Scan for the cell matching the given text and deliver its [X, Y] coordinate at center. 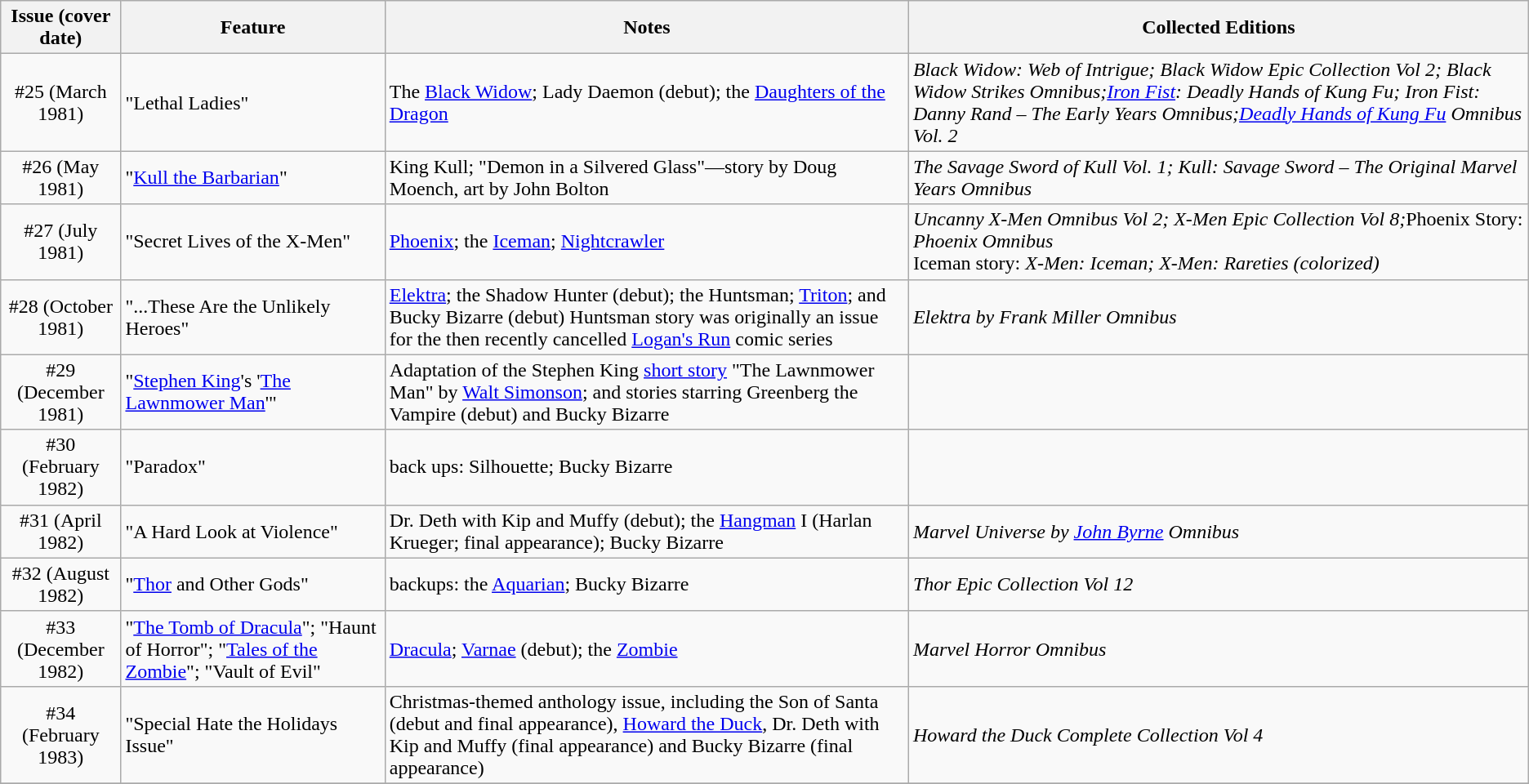
Howard the Duck Complete Collection Vol 4 [1219, 735]
#29 (December 1981) [60, 392]
Dr. Deth with Kip and Muffy (debut); the Hangman I (Harlan Krueger; final appearance); Bucky Bizarre [647, 531]
Collected Editions [1219, 28]
back ups: Silhouette; Bucky Bizarre [647, 467]
The Savage Sword of Kull Vol. 1; Kull: Savage Sword – The Original Marvel Years Omnibus [1219, 178]
#27 (July 1981) [60, 242]
backups: the Aquarian; Bucky Bizarre [647, 585]
#34 (February 1983) [60, 735]
Dracula; Varnae (debut); the Zombie [647, 648]
Marvel Universe by John Byrne Omnibus [1219, 531]
#33 (December 1982) [60, 648]
Thor Epic Collection Vol 12 [1219, 585]
"Special Hate the Holidays Issue" [253, 735]
"Lethal Ladies" [253, 103]
"The Tomb of Dracula"; "Haunt of Horror"; "Tales of the Zombie"; "Vault of Evil" [253, 648]
#30 (February 1982) [60, 467]
#25 (March 1981) [60, 103]
Uncanny X-Men Omnibus Vol 2; X-Men Epic Collection Vol 8;Phoenix Story: Phoenix OmnibusIceman story: X-Men: Iceman; X-Men: Rareties (colorized) [1219, 242]
#32 (August 1982) [60, 585]
#26 (May 1981) [60, 178]
The Black Widow; Lady Daemon (debut); the Daughters of the Dragon [647, 103]
"Kull the Barbarian" [253, 178]
Phoenix; the Iceman; Nightcrawler [647, 242]
Feature [253, 28]
"Thor and Other Gods" [253, 585]
#28 (October 1981) [60, 317]
#31 (April 1982) [60, 531]
"A Hard Look at Violence" [253, 531]
Adaptation of the Stephen King short story "The Lawnmower Man" by Walt Simonson; and stories starring Greenberg the Vampire (debut) and Bucky Bizarre [647, 392]
Issue (cover date) [60, 28]
"...These Are the Unlikely Heroes" [253, 317]
Elektra by Frank Miller Omnibus [1219, 317]
"Stephen King's 'The Lawnmower Man'" [253, 392]
Notes [647, 28]
Marvel Horror Omnibus [1219, 648]
"Secret Lives of the X-Men" [253, 242]
King Kull; "Demon in a Silvered Glass"—story by Doug Moench, art by John Bolton [647, 178]
"Paradox" [253, 467]
